Identify which cell holds the provided text, then report its (x, y) central coordinate. 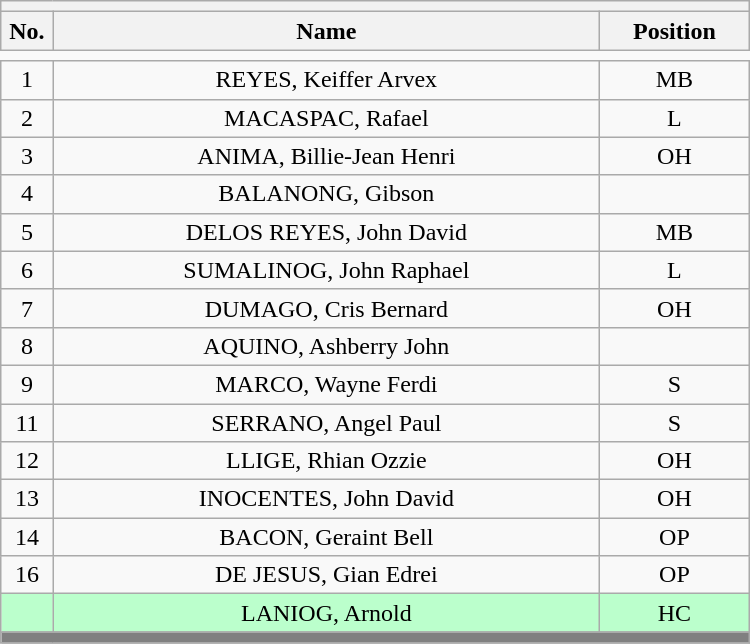
13 (27, 499)
9 (27, 384)
AQUINO, Ashberry John (326, 346)
LLIGE, Rhian Ozzie (326, 461)
SERRANO, Angel Paul (326, 423)
BACON, Geraint Bell (326, 537)
7 (27, 308)
INOCENTES, John David (326, 499)
14 (27, 537)
HC (675, 613)
No. (27, 31)
3 (27, 156)
DE JESUS, Gian Edrei (326, 575)
DELOS REYES, John David (326, 232)
SUMALINOG, John Raphael (326, 270)
Name (326, 31)
ANIMA, Billie-Jean Henri (326, 156)
5 (27, 232)
16 (27, 575)
1 (27, 80)
LANIOG, Arnold (326, 613)
6 (27, 270)
8 (27, 346)
2 (27, 118)
12 (27, 461)
MACASPAC, Rafael (326, 118)
REYES, Keiffer Arvex (326, 80)
11 (27, 423)
4 (27, 194)
BALANONG, Gibson (326, 194)
DUMAGO, Cris Bernard (326, 308)
Position (675, 31)
MARCO, Wayne Ferdi (326, 384)
